From the cell containing the given text, extract its center point as [X, Y] coordinate. 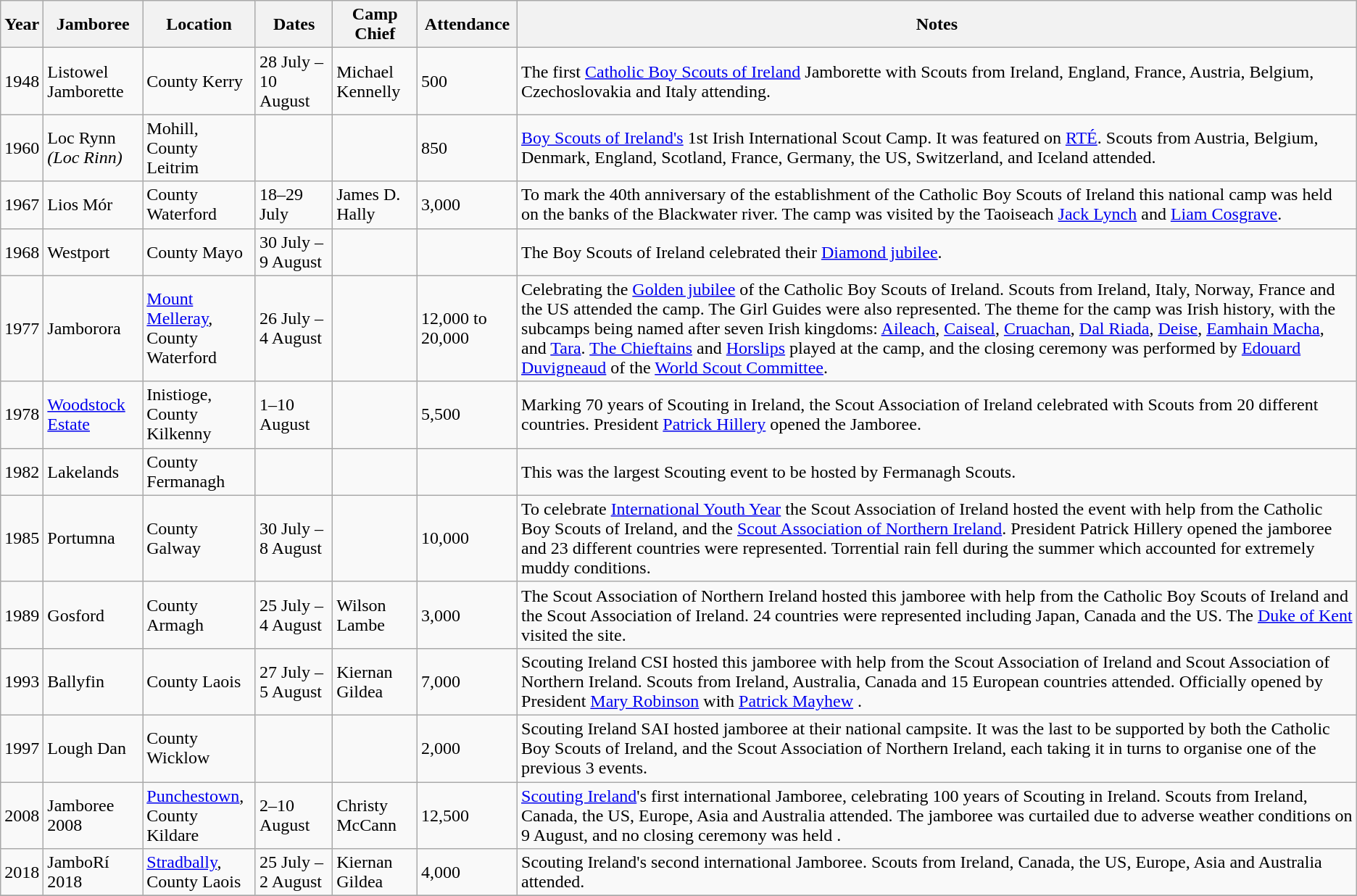
The first Catholic Boy Scouts of Ireland Jamborette with Scouts from Ireland, England, France, Austria, Belgium, Czechoslovakia and Italy attending. [937, 81]
7,000 [468, 681]
1997 [22, 748]
Ballyfin [93, 681]
25 July – 2 August [294, 873]
Punchestown,County Kildare [199, 815]
Stradbally,County Laois [199, 873]
5,500 [468, 415]
1960 [22, 148]
Jamborora [93, 328]
Wilson Lambe [375, 615]
Portumna [93, 538]
1948 [22, 81]
JamboRí 2018 [93, 873]
Attendance [468, 25]
Michael Kennelly [375, 81]
Scouting Ireland's second international Jamboree. Scouts from Ireland, Canada, the US, Europe, Asia and Australia attended. [937, 873]
This was the largest Scouting event to be hosted by Fermanagh Scouts. [937, 471]
28 July – 10 August [294, 81]
Year [22, 25]
County Galway [199, 538]
2–10 August [294, 815]
10,000 [468, 538]
Inistioge,County Kilkenny [199, 415]
Location [199, 25]
County Waterford [199, 204]
25 July – 4 August [294, 615]
Notes [937, 25]
1–10 August [294, 415]
1978 [22, 415]
County Laois [199, 681]
Lakelands [93, 471]
4,000 [468, 873]
1967 [22, 204]
County Fermanagh [199, 471]
Westport [93, 252]
Lough Dan [93, 748]
1977 [22, 328]
27 July – 5 August [294, 681]
18–29 July [294, 204]
12,000 to 20,000 [468, 328]
Loc Rynn(Loc Rinn) [93, 148]
Christy McCann [375, 815]
1985 [22, 538]
Mount Melleray,County Waterford [199, 328]
500 [468, 81]
County Kerry [199, 81]
26 July – 4 August [294, 328]
Jamboree 2008 [93, 815]
850 [468, 148]
12,500 [468, 815]
30 July – 8 August [294, 538]
Jamboree [93, 25]
James D. Hally [375, 204]
Mohill,County Leitrim [199, 148]
Dates [294, 25]
Camp Chief [375, 25]
Lios Mór [93, 204]
County Armagh [199, 615]
2018 [22, 873]
1968 [22, 252]
Gosford [93, 615]
2,000 [468, 748]
1982 [22, 471]
County Mayo [199, 252]
1993 [22, 681]
County Wicklow [199, 748]
Listowel Jamborette [93, 81]
1989 [22, 615]
The Boy Scouts of Ireland celebrated their Diamond jubilee. [937, 252]
30 July – 9 August [294, 252]
Woodstock Estate [93, 415]
2008 [22, 815]
